Locate the cell with the specified text and output its [X, Y] center coordinate. 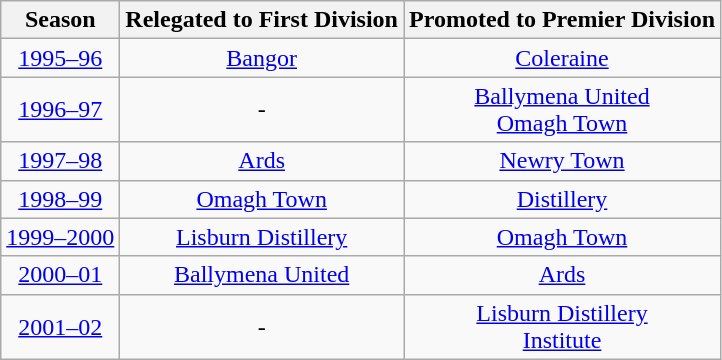
2000–01 [60, 275]
1998–99 [60, 199]
Bangor [262, 58]
Lisburn Distillery [262, 237]
2001–02 [60, 326]
Ballymena UnitedOmagh Town [562, 110]
1999–2000 [60, 237]
Newry Town [562, 161]
1997–98 [60, 161]
Season [60, 20]
1996–97 [60, 110]
Distillery [562, 199]
1995–96 [60, 58]
Promoted to Premier Division [562, 20]
Ballymena United [262, 275]
Lisburn DistilleryInstitute [562, 326]
Coleraine [562, 58]
Relegated to First Division [262, 20]
